Locate the cell with the specified text and output its [X, Y] center coordinate. 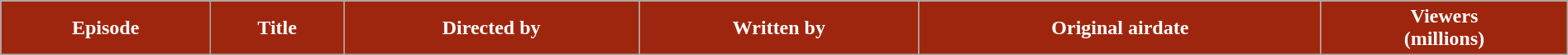
Title [278, 28]
Episode [106, 28]
Directed by [491, 28]
Viewers(millions) [1444, 28]
Written by [779, 28]
Original airdate [1120, 28]
